Scan for the cell matching the given text and deliver its [x, y] coordinate at center. 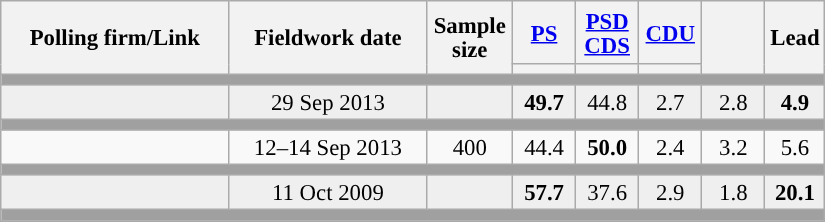
4.9 [795, 102]
5.6 [795, 148]
44.8 [608, 102]
11 Oct 2009 [328, 194]
49.7 [544, 102]
50.0 [608, 148]
1.8 [734, 194]
PS [544, 32]
2.7 [670, 102]
2.4 [670, 148]
44.4 [544, 148]
400 [470, 148]
Polling firm/Link [115, 38]
PSDCDS [608, 32]
2.9 [670, 194]
Sample size [470, 38]
CDU [670, 32]
20.1 [795, 194]
3.2 [734, 148]
2.8 [734, 102]
29 Sep 2013 [328, 102]
37.6 [608, 194]
12–14 Sep 2013 [328, 148]
Lead [795, 38]
Fieldwork date [328, 38]
57.7 [544, 194]
